Search for the cell housing the specified text and yield its (x, y) center coordinate. 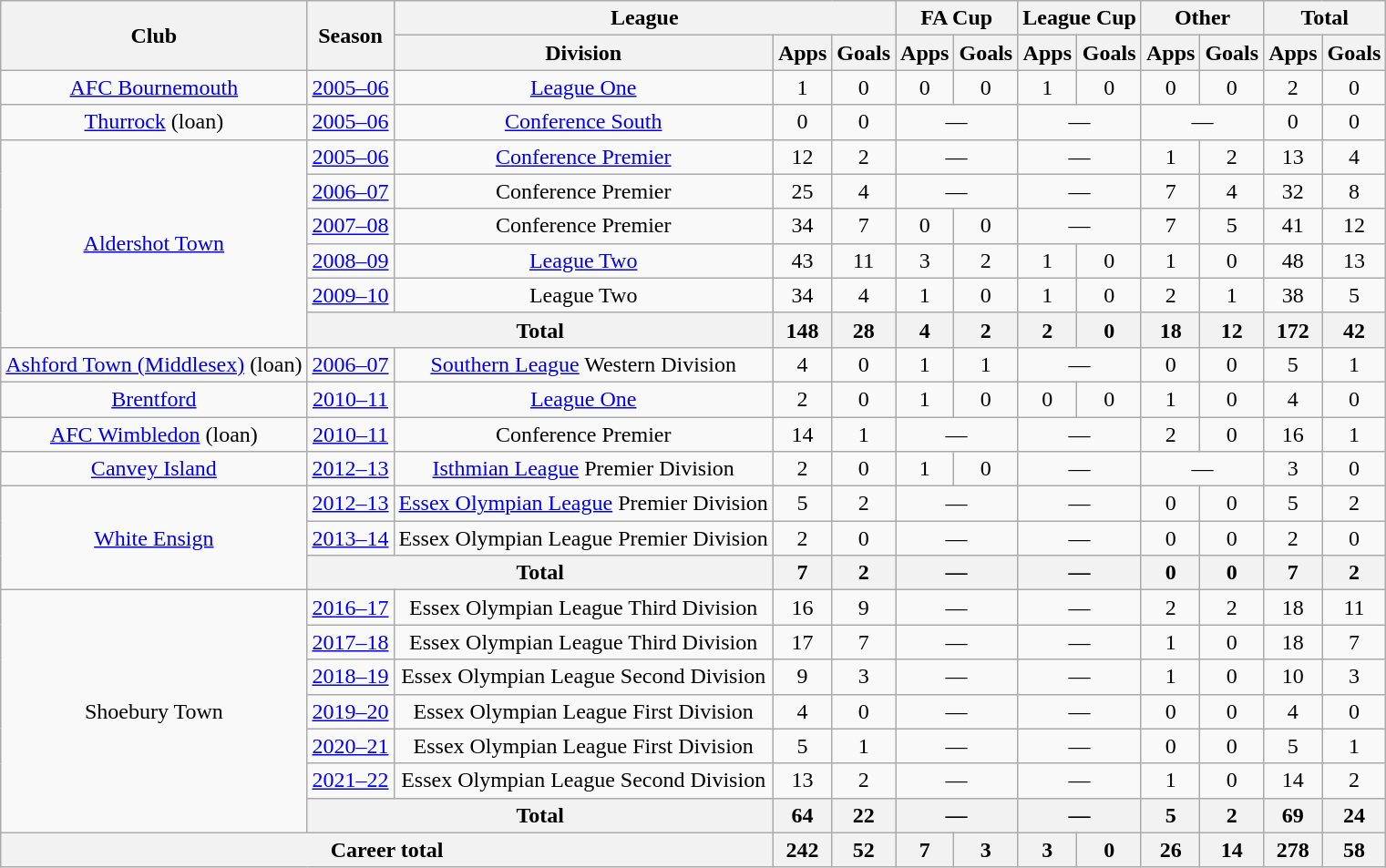
2008–09 (350, 260)
Southern League Western Division (583, 364)
Conference South (583, 122)
2021–22 (350, 781)
10 (1293, 677)
17 (802, 642)
42 (1354, 330)
Career total (387, 850)
2019–20 (350, 711)
Division (583, 53)
AFC Wimbledon (loan) (154, 434)
25 (802, 191)
2016–17 (350, 608)
2018–19 (350, 677)
172 (1293, 330)
278 (1293, 850)
41 (1293, 226)
52 (864, 850)
8 (1354, 191)
Isthmian League Premier Division (583, 469)
69 (1293, 815)
242 (802, 850)
2017–18 (350, 642)
32 (1293, 191)
Other (1202, 18)
24 (1354, 815)
Shoebury Town (154, 711)
Brentford (154, 399)
2007–08 (350, 226)
28 (864, 330)
Aldershot Town (154, 243)
Thurrock (loan) (154, 122)
League (644, 18)
64 (802, 815)
2009–10 (350, 295)
38 (1293, 295)
148 (802, 330)
2020–21 (350, 746)
22 (864, 815)
Canvey Island (154, 469)
Ashford Town (Middlesex) (loan) (154, 364)
58 (1354, 850)
26 (1170, 850)
FA Cup (957, 18)
Season (350, 36)
43 (802, 260)
AFC Bournemouth (154, 87)
Club (154, 36)
League Cup (1080, 18)
48 (1293, 260)
2013–14 (350, 538)
White Ensign (154, 538)
